Return the (X, Y) coordinate for the center point of the cell that contains the specified text.  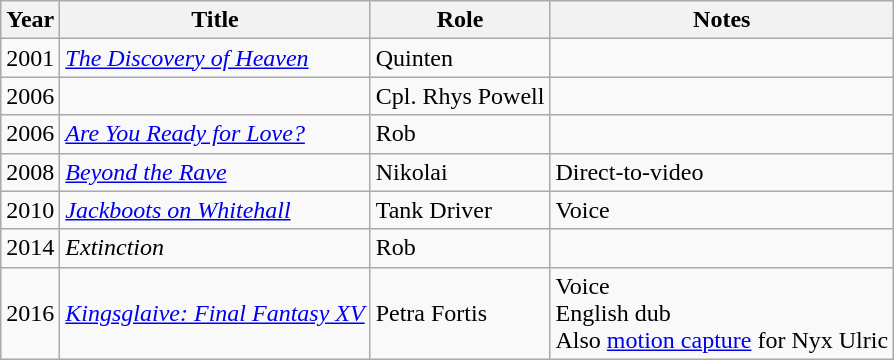
Extinction (215, 248)
2016 (30, 313)
2001 (30, 58)
Petra Fortis (460, 313)
2008 (30, 172)
Year (30, 20)
Cpl. Rhys Powell (460, 96)
Title (215, 20)
Voice (722, 210)
Kingsglaive: Final Fantasy XV (215, 313)
Are You Ready for Love? (215, 134)
Direct-to-video (722, 172)
Nikolai (460, 172)
The Discovery of Heaven (215, 58)
2014 (30, 248)
Tank Driver (460, 210)
VoiceEnglish dubAlso motion capture for Nyx Ulric (722, 313)
2010 (30, 210)
Role (460, 20)
Jackboots on Whitehall (215, 210)
Beyond the Rave (215, 172)
Notes (722, 20)
Quinten (460, 58)
